Provide the (x, y) coordinate of the cell's center where the given text is located.  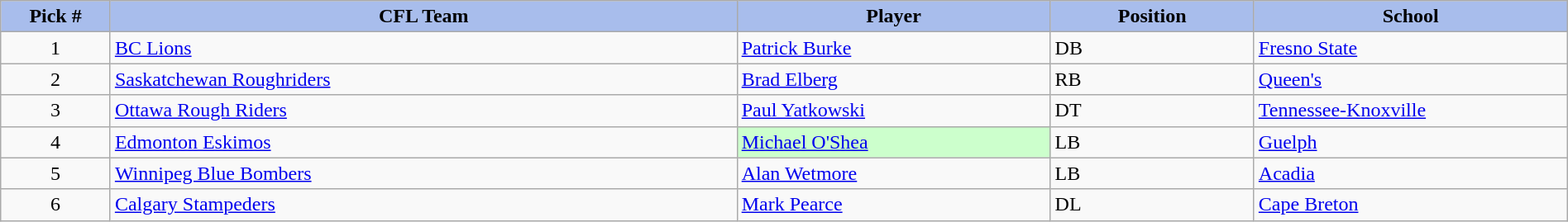
Winnipeg Blue Bombers (423, 173)
School (1411, 17)
Queen's (1411, 79)
BC Lions (423, 48)
DT (1152, 111)
Tennessee-Knoxville (1411, 111)
Cape Breton (1411, 205)
Mark Pearce (893, 205)
RB (1152, 79)
5 (56, 173)
Pick # (56, 17)
Brad Elberg (893, 79)
Ottawa Rough Riders (423, 111)
Paul Yatkowski (893, 111)
6 (56, 205)
1 (56, 48)
Guelph (1411, 142)
Edmonton Eskimos (423, 142)
Saskatchewan Roughriders (423, 79)
DB (1152, 48)
Michael O'Shea (893, 142)
4 (56, 142)
2 (56, 79)
Patrick Burke (893, 48)
CFL Team (423, 17)
Calgary Stampeders (423, 205)
Fresno State (1411, 48)
3 (56, 111)
Position (1152, 17)
DL (1152, 205)
Acadia (1411, 173)
Player (893, 17)
Alan Wetmore (893, 173)
